Locate the cell with the specified text and output its (X, Y) center coordinate. 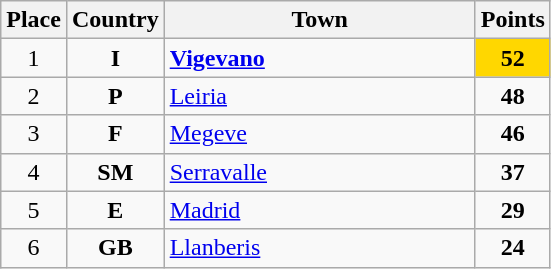
29 (512, 210)
37 (512, 172)
52 (512, 58)
3 (34, 134)
GB (115, 248)
46 (512, 134)
4 (34, 172)
I (115, 58)
6 (34, 248)
Madrid (320, 210)
2 (34, 96)
Town (320, 20)
E (115, 210)
SM (115, 172)
Serravalle (320, 172)
Country (115, 20)
P (115, 96)
Vigevano (320, 58)
Megeve (320, 134)
Points (512, 20)
5 (34, 210)
Llanberis (320, 248)
Place (34, 20)
24 (512, 248)
Leiria (320, 96)
1 (34, 58)
F (115, 134)
48 (512, 96)
